Determine the [X, Y] coordinate at the center of the cell enclosing the given text.  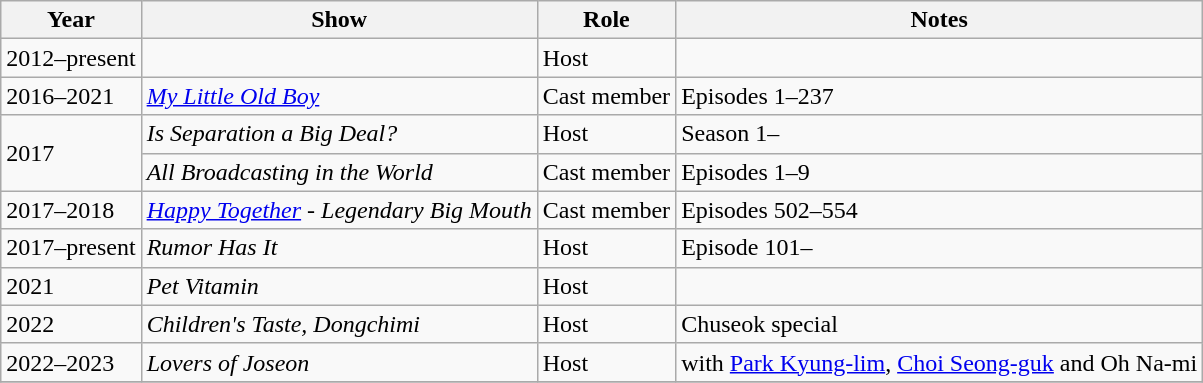
2017 [71, 153]
My Little Old Boy [339, 96]
Chuseok special [940, 324]
Season 1– [940, 134]
Episodes 1–237 [940, 96]
2022–2023 [71, 362]
All Broadcasting in the World [339, 172]
Notes [940, 20]
Rumor Has It [339, 248]
Lovers of Joseon [339, 362]
Episodes 502–554 [940, 210]
Children's Taste, Dongchimi [339, 324]
Show [339, 20]
Episodes 1–9 [940, 172]
Happy Together - Legendary Big Mouth [339, 210]
2017–2018 [71, 210]
2017–present [71, 248]
with Park Kyung-lim, Choi Seong-guk and Oh Na-mi [940, 362]
2021 [71, 286]
2016–2021 [71, 96]
Pet Vitamin [339, 286]
2022 [71, 324]
Role [606, 20]
Episode 101– [940, 248]
Is Separation a Big Deal? [339, 134]
2012–present [71, 58]
Year [71, 20]
